Identify which cell holds the provided text, then report its [X, Y] central coordinate. 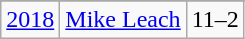
Mike Leach [123, 20]
2018 [30, 20]
11–2 [215, 20]
